Identify which cell holds the provided text, then report its (x, y) central coordinate. 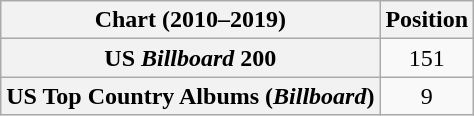
US Billboard 200 (190, 58)
151 (427, 58)
Position (427, 20)
Chart (2010–2019) (190, 20)
9 (427, 96)
US Top Country Albums (Billboard) (190, 96)
